Detect which cell encompasses the target text, then output its (X, Y) center coordinate. 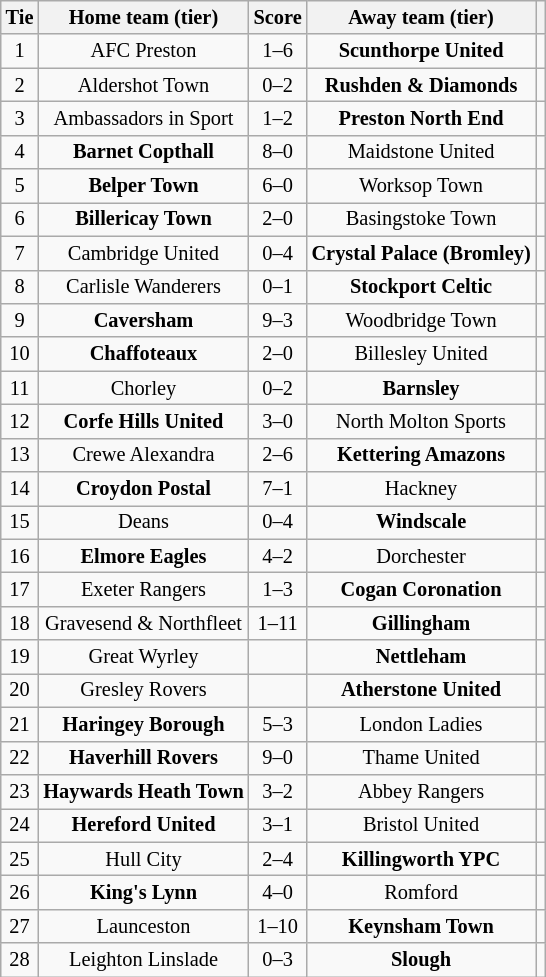
9–3 (278, 320)
Haringey Borough (143, 724)
0–3 (278, 960)
Gresley Rovers (143, 690)
Belper Town (143, 186)
3–0 (278, 421)
Exeter Rangers (143, 589)
27 (20, 926)
Score (278, 17)
16 (20, 556)
Haverhill Rovers (143, 758)
AFC Preston (143, 51)
10 (20, 354)
Barnsley (422, 388)
0–1 (278, 287)
Atherstone United (422, 690)
Croydon Postal (143, 489)
14 (20, 489)
Worksop Town (422, 186)
Caversham (143, 320)
23 (20, 791)
North Molton Sports (422, 421)
7–1 (278, 489)
Preston North End (422, 118)
Woodbridge Town (422, 320)
8 (20, 287)
Tie (20, 17)
3 (20, 118)
4–2 (278, 556)
Crewe Alexandra (143, 455)
Hull City (143, 859)
2–6 (278, 455)
Basingstoke Town (422, 219)
Away team (tier) (422, 17)
Windscale (422, 522)
Romford (422, 892)
4 (20, 152)
Home team (tier) (143, 17)
1–3 (278, 589)
22 (20, 758)
Ambassadors in Sport (143, 118)
Billesley United (422, 354)
Cambridge United (143, 253)
Thame United (422, 758)
12 (20, 421)
2 (20, 85)
Bristol United (422, 825)
Launceston (143, 926)
Rushden & Diamonds (422, 85)
Abbey Rangers (422, 791)
Carlisle Wanderers (143, 287)
Gillingham (422, 623)
3–2 (278, 791)
20 (20, 690)
5 (20, 186)
Corfe Hills United (143, 421)
17 (20, 589)
3–1 (278, 825)
24 (20, 825)
6–0 (278, 186)
Stockport Celtic (422, 287)
9–0 (278, 758)
26 (20, 892)
Keynsham Town (422, 926)
11 (20, 388)
Great Wyrley (143, 657)
1–2 (278, 118)
1 (20, 51)
Maidstone United (422, 152)
Aldershot Town (143, 85)
1–10 (278, 926)
1–6 (278, 51)
15 (20, 522)
21 (20, 724)
Gravesend & Northfleet (143, 623)
Kettering Amazons (422, 455)
25 (20, 859)
Killingworth YPC (422, 859)
Hackney (422, 489)
Slough (422, 960)
Chaffoteaux (143, 354)
1–11 (278, 623)
Chorley (143, 388)
Haywards Heath Town (143, 791)
2–4 (278, 859)
19 (20, 657)
18 (20, 623)
London Ladies (422, 724)
Crystal Palace (Bromley) (422, 253)
Nettleham (422, 657)
King's Lynn (143, 892)
6 (20, 219)
5–3 (278, 724)
4–0 (278, 892)
Deans (143, 522)
Dorchester (422, 556)
Leighton Linslade (143, 960)
8–0 (278, 152)
Billericay Town (143, 219)
Scunthorpe United (422, 51)
9 (20, 320)
7 (20, 253)
28 (20, 960)
Hereford United (143, 825)
13 (20, 455)
Cogan Coronation (422, 589)
Elmore Eagles (143, 556)
Barnet Copthall (143, 152)
